Find where the given text appears and provide that cell's center as [X, Y] coordinate. 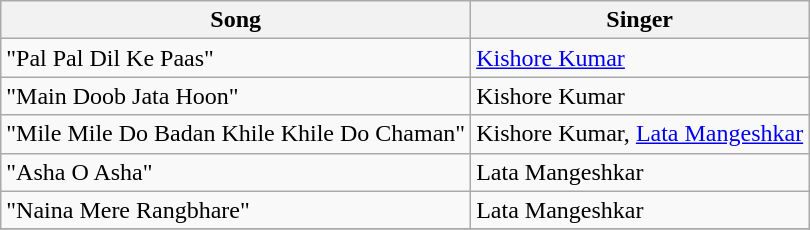
"Asha O Asha" [236, 172]
Song [236, 20]
"Naina Mere Rangbhare" [236, 210]
"Pal Pal Dil Ke Paas" [236, 58]
"Main Doob Jata Hoon" [236, 96]
Kishore Kumar, Lata Mangeshkar [640, 134]
"Mile Mile Do Badan Khile Khile Do Chaman" [236, 134]
Singer [640, 20]
